From the cell containing the given text, extract its center point as (X, Y) coordinate. 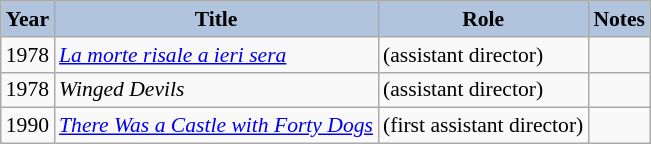
Role (483, 19)
La morte risale a ieri sera (216, 55)
(first assistant director) (483, 126)
Year (28, 19)
Title (216, 19)
1990 (28, 126)
There Was a Castle with Forty Dogs (216, 126)
Winged Devils (216, 90)
Notes (619, 19)
